From the cell containing the given text, extract its center point as [x, y] coordinate. 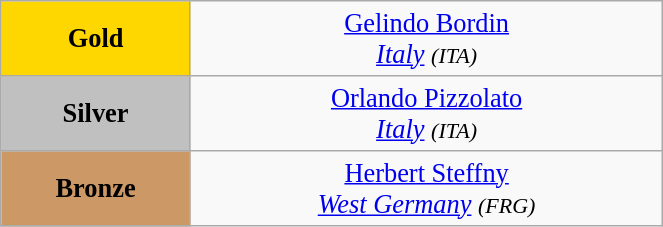
Gelindo BordinItaly (ITA) [426, 38]
Orlando PizzolatoItaly (ITA) [426, 112]
Herbert SteffnyWest Germany (FRG) [426, 188]
Gold [96, 38]
Bronze [96, 188]
Silver [96, 112]
